Search for the cell housing the specified text and yield its [x, y] center coordinate. 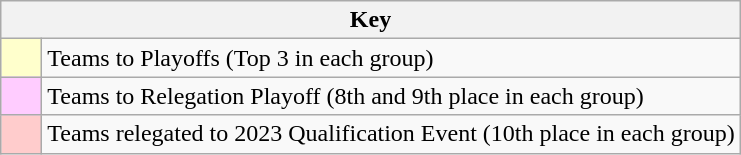
Teams to Relegation Playoff (8th and 9th place in each group) [391, 96]
Key [371, 20]
Teams to Playoffs (Top 3 in each group) [391, 58]
Teams relegated to 2023 Qualification Event (10th place in each group) [391, 134]
